Return the (X, Y) coordinate for the center point of the cell that contains the specified text.  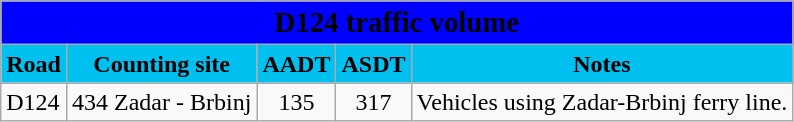
Vehicles using Zadar-Brbinj ferry line. (602, 102)
317 (374, 102)
ASDT (374, 64)
D124 traffic volume (397, 23)
D124 (34, 102)
Counting site (161, 64)
Road (34, 64)
434 Zadar - Brbinj (161, 102)
Notes (602, 64)
AADT (296, 64)
135 (296, 102)
